Identify which cell holds the provided text, then report its [x, y] central coordinate. 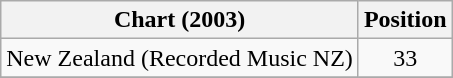
Position [405, 20]
New Zealand (Recorded Music NZ) [180, 58]
Chart (2003) [180, 20]
33 [405, 58]
